Return the [X, Y] coordinate for the center point of the cell that contains the specified text.  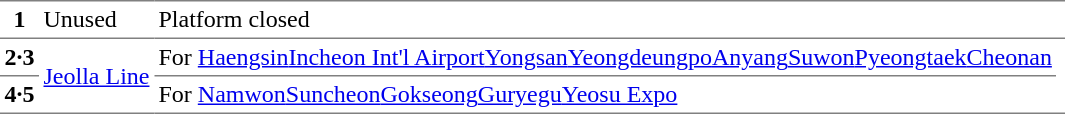
For HaengsinIncheon Int'l AirportYongsanYeongdeungpoAnyangSuwonPyeongtaekCheonan [605, 57]
4·5 [20, 95]
2·3 [20, 57]
Unused [96, 20]
1 [20, 20]
Jeolla Line [96, 76]
For NamwonSuncheonGokseongGuryeguYeosu Expo [605, 95]
Platform closed [605, 20]
